For the text-containing cell, return its midpoint in (x, y) coordinate format. 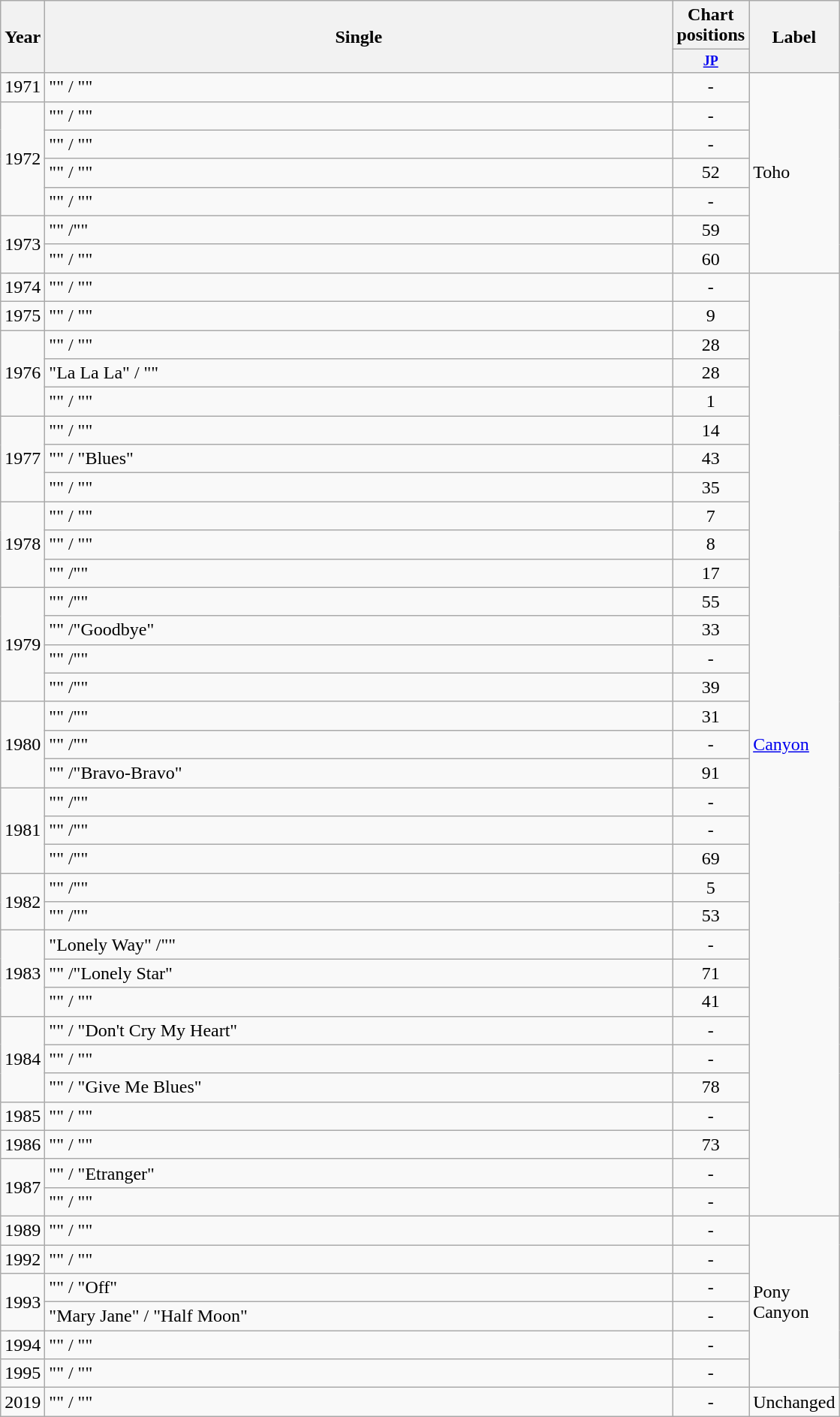
"" /"Lonely Star" (359, 973)
5 (711, 888)
39 (711, 687)
Year (23, 37)
35 (711, 487)
1980 (23, 744)
Single (359, 37)
1985 (23, 1116)
"Mary Jane" / "Half Moon" (359, 1316)
91 (711, 773)
"" / "Off" (359, 1288)
1984 (23, 1059)
1977 (23, 459)
52 (711, 173)
"Lonely Way" /"" (359, 945)
1987 (23, 1187)
43 (711, 459)
1993 (23, 1302)
59 (711, 230)
1994 (23, 1345)
1992 (23, 1259)
Pony Canyon (794, 1301)
73 (711, 1144)
1972 (23, 158)
1978 (23, 544)
"" / "Give Me Blues" (359, 1087)
2019 (23, 1402)
55 (711, 601)
60 (711, 258)
Unchanged (794, 1402)
JP (711, 62)
31 (711, 716)
8 (711, 544)
"" / "Blues" (359, 459)
33 (711, 630)
53 (711, 916)
"" / "Etranger" (359, 1173)
1986 (23, 1144)
"" /"Goodbye" (359, 630)
1995 (23, 1373)
1979 (23, 644)
41 (711, 1002)
1983 (23, 973)
1 (711, 402)
1982 (23, 902)
1973 (23, 244)
1989 (23, 1230)
9 (711, 315)
1974 (23, 287)
17 (711, 573)
Canyon (794, 744)
Chart positions (711, 26)
1975 (23, 315)
Label (794, 37)
78 (711, 1087)
71 (711, 973)
69 (711, 859)
"La La La" / "" (359, 373)
Toho (794, 173)
1981 (23, 831)
"" /"Bravo-Bravo" (359, 773)
1971 (23, 87)
7 (711, 516)
14 (711, 430)
1976 (23, 373)
"" / "Don't Cry My Heart" (359, 1030)
